Capture the cell that displays the provided text and extract its [x, y] central coordinate. 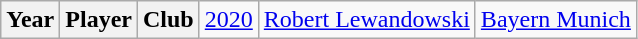
Player [99, 20]
Robert Lewandowski [366, 20]
Bayern Munich [556, 20]
Year [30, 20]
2020 [228, 20]
Club [168, 20]
